For the text-containing cell, return its midpoint in (X, Y) coordinate format. 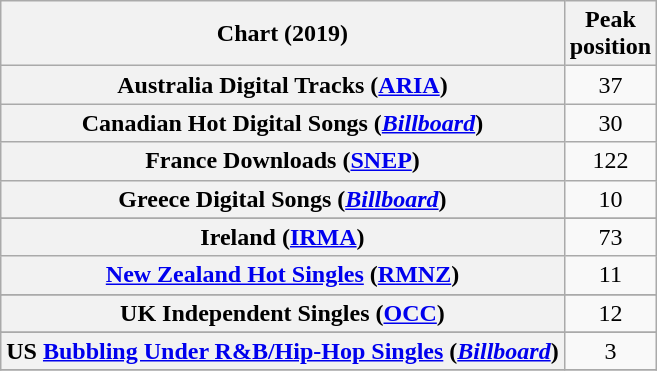
3 (610, 351)
12 (610, 313)
US Bubbling Under R&B/Hip-Hop Singles (Billboard) (282, 351)
New Zealand Hot Singles (RMNZ) (282, 275)
10 (610, 199)
37 (610, 85)
Greece Digital Songs (Billboard) (282, 199)
122 (610, 161)
Chart (2019) (282, 34)
France Downloads (SNEP) (282, 161)
Ireland (IRMA) (282, 237)
73 (610, 237)
Australia Digital Tracks (ARIA) (282, 85)
Canadian Hot Digital Songs (Billboard) (282, 123)
Peakposition (610, 34)
11 (610, 275)
UK Independent Singles (OCC) (282, 313)
30 (610, 123)
